Detect which cell encompasses the target text, then output its [x, y] center coordinate. 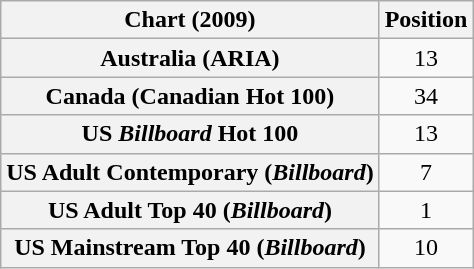
34 [426, 96]
US Adult Contemporary (Billboard) [190, 172]
Position [426, 20]
Canada (Canadian Hot 100) [190, 96]
10 [426, 248]
7 [426, 172]
US Billboard Hot 100 [190, 134]
US Adult Top 40 (Billboard) [190, 210]
Chart (2009) [190, 20]
US Mainstream Top 40 (Billboard) [190, 248]
1 [426, 210]
Australia (ARIA) [190, 58]
